Identify which cell holds the provided text, then report its [x, y] central coordinate. 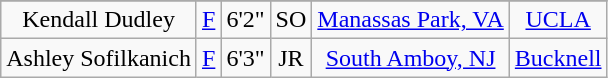
Kendall Dudley [99, 20]
UCLA [558, 20]
Manassas Park, VA [411, 20]
JR [291, 58]
SO [291, 20]
6'2" [246, 20]
Ashley Sofilkanich [99, 58]
Bucknell [558, 58]
South Amboy, NJ [411, 58]
6'3" [246, 58]
